Capture the cell that displays the provided text and extract its (X, Y) central coordinate. 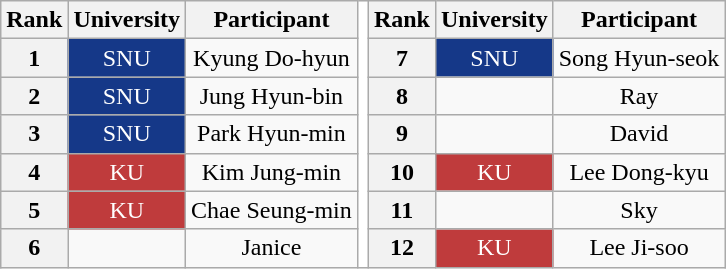
David (639, 134)
Janice (272, 248)
Jung Hyun-bin (272, 96)
Kim Jung-min (272, 172)
Sky (639, 210)
Lee Dong-kyu (639, 172)
Lee Ji-soo (639, 248)
5 (34, 210)
6 (34, 248)
Song Hyun-seok (639, 58)
8 (402, 96)
1 (34, 58)
7 (402, 58)
2 (34, 96)
11 (402, 210)
4 (34, 172)
9 (402, 134)
Park Hyun-min (272, 134)
12 (402, 248)
Ray (639, 96)
Chae Seung-min (272, 210)
3 (34, 134)
10 (402, 172)
Kyung Do-hyun (272, 58)
